Scan for the cell matching the given text and deliver its [X, Y] coordinate at center. 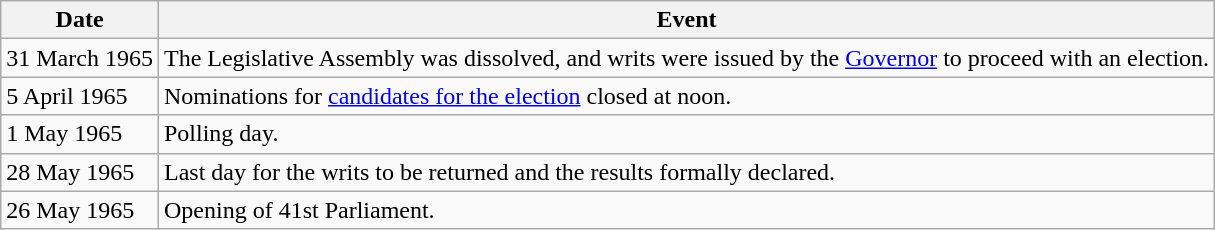
Event [686, 20]
28 May 1965 [80, 172]
Polling day. [686, 134]
1 May 1965 [80, 134]
Nominations for candidates for the election closed at noon. [686, 96]
5 April 1965 [80, 96]
Last day for the writs to be returned and the results formally declared. [686, 172]
The Legislative Assembly was dissolved, and writs were issued by the Governor to proceed with an election. [686, 58]
26 May 1965 [80, 210]
Opening of 41st Parliament. [686, 210]
Date [80, 20]
31 March 1965 [80, 58]
